Return (X, Y) of the center of cell containing provided text 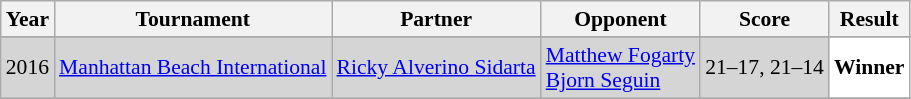
Winner (870, 68)
Tournament (192, 19)
Score (764, 19)
Manhattan Beach International (192, 68)
2016 (28, 68)
Partner (436, 19)
Matthew Fogarty Bjorn Seguin (620, 68)
Year (28, 19)
21–17, 21–14 (764, 68)
Result (870, 19)
Ricky Alverino Sidarta (436, 68)
Opponent (620, 19)
